Scan for the cell matching the given text and deliver its [X, Y] coordinate at center. 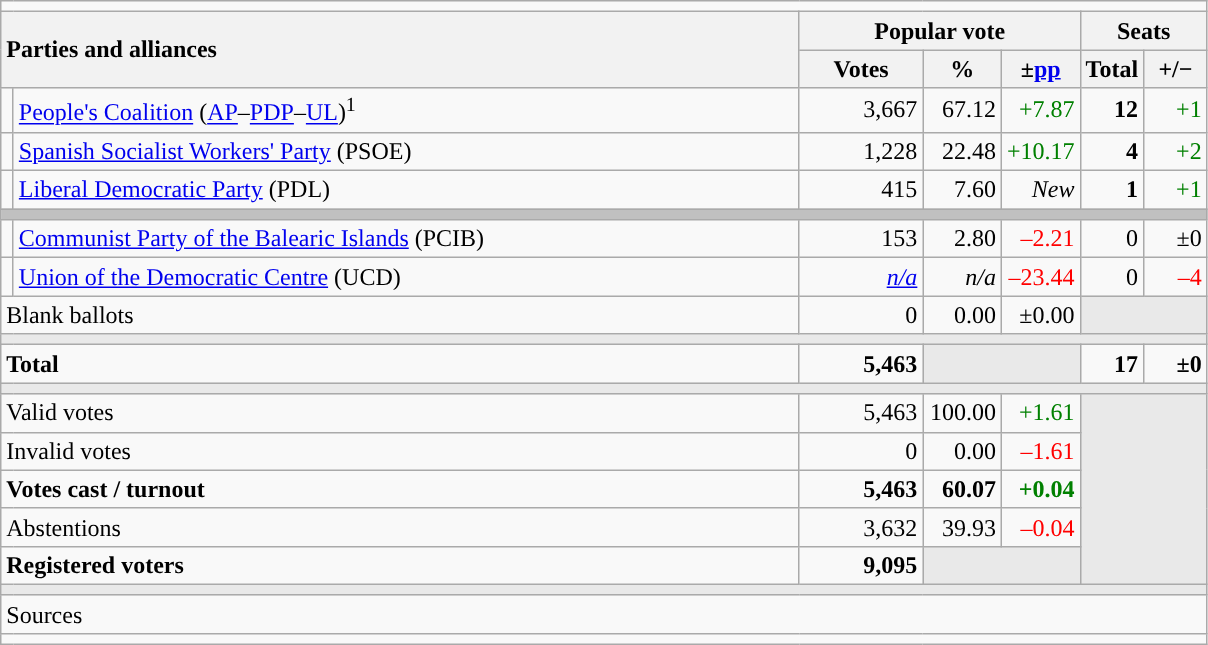
9,095 [861, 565]
100.00 [962, 413]
153 [861, 239]
Liberal Democratic Party (PDL) [406, 190]
22.48 [962, 151]
3,667 [861, 110]
Spanish Socialist Workers' Party (PSOE) [406, 151]
±pp [1040, 69]
Votes [861, 69]
60.07 [962, 489]
–2.21 [1040, 239]
+1.61 [1040, 413]
+0.04 [1040, 489]
Parties and alliances [400, 50]
Communist Party of the Balearic Islands (PCIB) [406, 239]
17 [1112, 364]
–4 [1176, 277]
67.12 [962, 110]
Popular vote [940, 31]
Sources [604, 614]
Blank ballots [400, 315]
+/− [1176, 69]
Votes cast / turnout [400, 489]
Seats [1144, 31]
39.93 [962, 527]
12 [1112, 110]
+2 [1176, 151]
Valid votes [400, 413]
1 [1112, 190]
% [962, 69]
+10.17 [1040, 151]
Abstentions [400, 527]
4 [1112, 151]
7.60 [962, 190]
–0.04 [1040, 527]
Union of the Democratic Centre (UCD) [406, 277]
–1.61 [1040, 451]
1,228 [861, 151]
3,632 [861, 527]
–23.44 [1040, 277]
People's Coalition (AP–PDP–UL)1 [406, 110]
Registered voters [400, 565]
±0.00 [1040, 315]
Invalid votes [400, 451]
2.80 [962, 239]
+7.87 [1040, 110]
New [1040, 190]
415 [861, 190]
